Identify which cell holds the provided text, then report its [x, y] central coordinate. 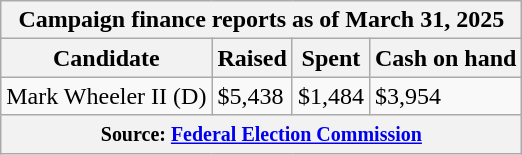
$5,438 [252, 96]
Raised [252, 58]
Cash on hand [445, 58]
Campaign finance reports as of March 31, 2025 [262, 20]
Candidate [106, 58]
Spent [330, 58]
Mark Wheeler II (D) [106, 96]
$3,954 [445, 96]
Source: Federal Election Commission [262, 134]
$1,484 [330, 96]
